Determine the [X, Y] coordinate at the center of the cell enclosing the given text.  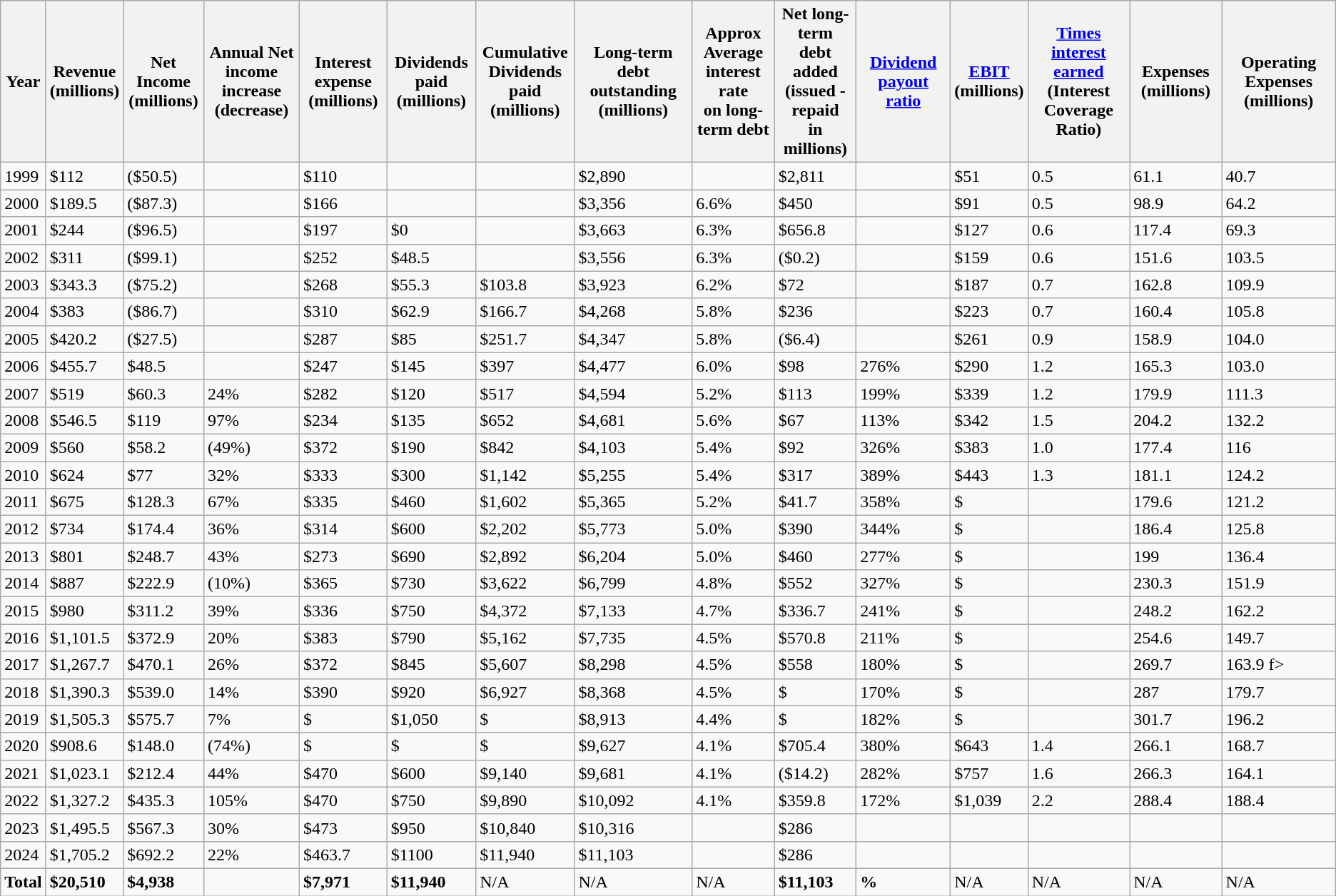
$282 [344, 393]
2004 [24, 312]
6.6% [734, 203]
196.2 [1279, 719]
177.4 [1176, 447]
$9,140 [525, 773]
$300 [431, 474]
151.9 [1279, 584]
$212.4 [164, 773]
$236 [815, 312]
$558 [815, 665]
$67 [815, 420]
$5,162 [525, 638]
105% [251, 800]
1.4 [1079, 746]
$0 [431, 230]
$166.7 [525, 312]
277% [904, 556]
103.0 [1279, 366]
1.6 [1079, 773]
$103.8 [525, 285]
$234 [344, 420]
276% [904, 366]
151.6 [1176, 258]
$248.7 [164, 556]
($0.2) [815, 258]
$7,133 [634, 611]
$127 [989, 230]
$546.5 [84, 420]
$5,773 [634, 529]
4.4% [734, 719]
$6,927 [525, 692]
Net Income(millions) [164, 81]
149.7 [1279, 638]
$187 [989, 285]
$2,202 [525, 529]
$247 [344, 366]
$1,142 [525, 474]
$734 [84, 529]
2006 [24, 366]
2020 [24, 746]
$9,681 [634, 773]
344% [904, 529]
$1100 [431, 855]
$801 [84, 556]
$575.7 [164, 719]
$3,663 [634, 230]
2022 [24, 800]
$757 [989, 773]
$223 [989, 312]
$120 [431, 393]
$652 [525, 420]
$450 [815, 203]
$365 [344, 584]
$148.0 [164, 746]
61.1 [1176, 176]
1999 [24, 176]
$7,735 [634, 638]
$339 [989, 393]
170% [904, 692]
188.4 [1279, 800]
Year [24, 81]
$4,372 [525, 611]
$552 [815, 584]
$455.7 [84, 366]
$317 [815, 474]
$91 [989, 203]
$463.7 [344, 855]
163.9 f> [1279, 665]
$190 [431, 447]
$435.3 [164, 800]
$311 [84, 258]
$980 [84, 611]
2.2 [1079, 800]
2021 [24, 773]
($96.5) [164, 230]
$287 [344, 339]
116 [1279, 447]
$268 [344, 285]
($6.4) [815, 339]
326% [904, 447]
136.4 [1279, 556]
182% [904, 719]
1.3 [1079, 474]
$845 [431, 665]
$1,505.3 [84, 719]
$4,477 [634, 366]
67% [251, 502]
$470.1 [164, 665]
254.6 [1176, 638]
($87.3) [164, 203]
109.9 [1279, 285]
2019 [24, 719]
2012 [24, 529]
$692.2 [164, 855]
$705.4 [815, 746]
36% [251, 529]
14% [251, 692]
($86.7) [164, 312]
199% [904, 393]
$60.3 [164, 393]
2014 [24, 584]
113% [904, 420]
$311.2 [164, 611]
179.9 [1176, 393]
$261 [989, 339]
Total [24, 882]
$252 [344, 258]
165.3 [1176, 366]
4.7% [734, 611]
$473 [344, 828]
$110 [344, 176]
105.8 [1279, 312]
2002 [24, 258]
$273 [344, 556]
$342 [989, 420]
Approx Averageinterest rateon long-term debt [734, 81]
$4,347 [634, 339]
$145 [431, 366]
97% [251, 420]
301.7 [1176, 719]
24% [251, 393]
EBIT(millions) [989, 81]
124.2 [1279, 474]
39% [251, 611]
$51 [989, 176]
$9,627 [634, 746]
44% [251, 773]
$119 [164, 420]
$310 [344, 312]
125.8 [1279, 529]
$58.2 [164, 447]
43% [251, 556]
$1,602 [525, 502]
179.7 [1279, 692]
($27.5) [164, 339]
$4,938 [164, 882]
20% [251, 638]
132.2 [1279, 420]
269.7 [1176, 665]
2023 [24, 828]
2008 [24, 420]
$2,811 [815, 176]
186.4 [1176, 529]
$8,913 [634, 719]
179.6 [1176, 502]
$8,298 [634, 665]
$1,267.7 [84, 665]
2011 [24, 502]
$4,268 [634, 312]
2003 [24, 285]
$675 [84, 502]
$920 [431, 692]
117.4 [1176, 230]
2024 [24, 855]
69.3 [1279, 230]
$4,681 [634, 420]
160.4 [1176, 312]
2017 [24, 665]
2007 [24, 393]
$290 [989, 366]
$10,840 [525, 828]
$3,923 [634, 285]
$420.2 [84, 339]
241% [904, 611]
2005 [24, 339]
162.8 [1176, 285]
$6,204 [634, 556]
$443 [989, 474]
$20,510 [84, 882]
1.5 [1079, 420]
2001 [24, 230]
6.0% [734, 366]
$842 [525, 447]
Revenue(millions) [84, 81]
$128.3 [164, 502]
$624 [84, 474]
$1,050 [431, 719]
$2,890 [634, 176]
40.7 [1279, 176]
204.2 [1176, 420]
Long-termdebt outstanding (millions) [634, 81]
$4,103 [634, 447]
($50.5) [164, 176]
2015 [24, 611]
Dividend payout ratio [904, 81]
$159 [989, 258]
7% [251, 719]
Dividends paid(millions) [431, 81]
2000 [24, 203]
266.3 [1176, 773]
162.2 [1279, 611]
32% [251, 474]
$5,255 [634, 474]
282% [904, 773]
$1,023.1 [84, 773]
$397 [525, 366]
158.9 [1176, 339]
$9,890 [525, 800]
$656.8 [815, 230]
$5,365 [634, 502]
389% [904, 474]
$519 [84, 393]
$950 [431, 828]
$1,327.2 [84, 800]
380% [904, 746]
$1,495.5 [84, 828]
$62.9 [431, 312]
164.1 [1279, 773]
Annual Net incomeincrease (decrease) [251, 81]
287 [1176, 692]
111.3 [1279, 393]
% [904, 882]
$333 [344, 474]
$314 [344, 529]
4.8% [734, 584]
$92 [815, 447]
230.3 [1176, 584]
$189.5 [84, 203]
$72 [815, 285]
$4,594 [634, 393]
248.2 [1176, 611]
$197 [344, 230]
2010 [24, 474]
1.0 [1079, 447]
64.2 [1279, 203]
103.5 [1279, 258]
168.7 [1279, 746]
5.6% [734, 420]
$7,971 [344, 882]
$372.9 [164, 638]
$112 [84, 176]
$85 [431, 339]
$690 [431, 556]
$1,390.3 [84, 692]
(74%) [251, 746]
$244 [84, 230]
$5,607 [525, 665]
288.4 [1176, 800]
211% [904, 638]
0.9 [1079, 339]
26% [251, 665]
2016 [24, 638]
$135 [431, 420]
$166 [344, 203]
$539.0 [164, 692]
$570.8 [815, 638]
$517 [525, 393]
$8,368 [634, 692]
2013 [24, 556]
2018 [24, 692]
$359.8 [815, 800]
$77 [164, 474]
$336 [344, 611]
121.2 [1279, 502]
($99.1) [164, 258]
180% [904, 665]
$790 [431, 638]
($14.2) [815, 773]
$41.7 [815, 502]
Expenses (millions) [1176, 81]
CumulativeDividends paid(millions) [525, 81]
$1,705.2 [84, 855]
$174.4 [164, 529]
$3,356 [634, 203]
$335 [344, 502]
$98 [815, 366]
$55.3 [431, 285]
$730 [431, 584]
$908.6 [84, 746]
$343.3 [84, 285]
$10,316 [634, 828]
Interest expense(millions) [344, 81]
Net long-termdebt added(issued - repaidin millions) [815, 81]
(49%) [251, 447]
$1,039 [989, 800]
($75.2) [164, 285]
$3,622 [525, 584]
98.9 [1176, 203]
$6,799 [634, 584]
$2,892 [525, 556]
$336.7 [815, 611]
358% [904, 502]
$560 [84, 447]
30% [251, 828]
$1,101.5 [84, 638]
181.1 [1176, 474]
266.1 [1176, 746]
327% [904, 584]
$567.3 [164, 828]
6.2% [734, 285]
104.0 [1279, 339]
(10%) [251, 584]
$251.7 [525, 339]
22% [251, 855]
$3,556 [634, 258]
$113 [815, 393]
Operating Expenses (millions) [1279, 81]
2009 [24, 447]
199 [1176, 556]
172% [904, 800]
$887 [84, 584]
Times interest earned(Interest Coverage Ratio) [1079, 81]
$10,092 [634, 800]
$222.9 [164, 584]
$643 [989, 746]
